Return the (X, Y) coordinate for the center point of the cell that contains the specified text.  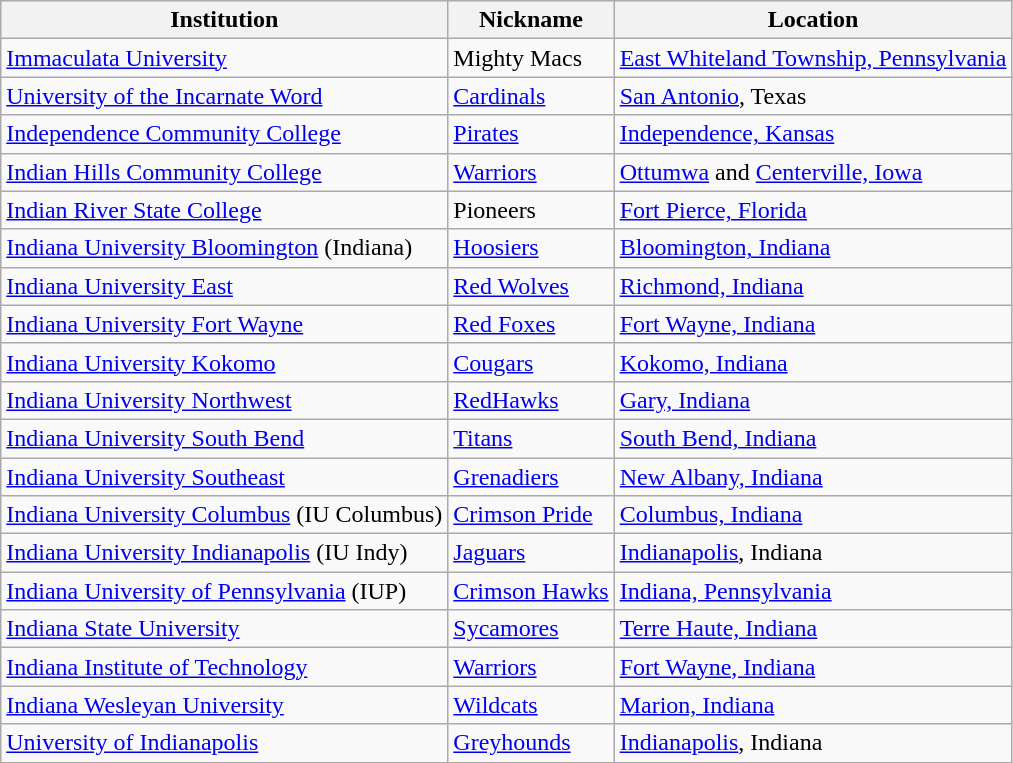
Indiana University Northwest (224, 400)
Pirates (531, 134)
Indian River State College (224, 210)
Ottumwa and Centerville, Iowa (813, 172)
Indiana University South Bend (224, 438)
Independence Community College (224, 134)
Hoosiers (531, 248)
Richmond, Indiana (813, 286)
Crimson Pride (531, 515)
Cardinals (531, 96)
Grenadiers (531, 477)
Indiana University of Pennsylvania (IUP) (224, 591)
Indiana University Bloomington (Indiana) (224, 248)
Indiana State University (224, 629)
University of the Incarnate Word (224, 96)
Marion, Indiana (813, 705)
Indiana University East (224, 286)
Indiana Institute of Technology (224, 667)
RedHawks (531, 400)
Fort Pierce, Florida (813, 210)
Independence, Kansas (813, 134)
Indiana Wesleyan University (224, 705)
Indiana University Kokomo (224, 362)
Indiana, Pennsylvania (813, 591)
Jaguars (531, 553)
Gary, Indiana (813, 400)
Crimson Hawks (531, 591)
South Bend, Indiana (813, 438)
Indiana University Southeast (224, 477)
Immaculata University (224, 58)
Mighty Macs (531, 58)
Institution (224, 20)
Columbus, Indiana (813, 515)
Indian Hills Community College (224, 172)
Red Wolves (531, 286)
Indiana University Indianapolis (IU Indy) (224, 553)
Kokomo, Indiana (813, 362)
Greyhounds (531, 743)
Bloomington, Indiana (813, 248)
Indiana University Columbus (IU Columbus) (224, 515)
Titans (531, 438)
Cougars (531, 362)
Wildcats (531, 705)
Indiana University Fort Wayne (224, 324)
Location (813, 20)
University of Indianapolis (224, 743)
New Albany, Indiana (813, 477)
Pioneers (531, 210)
Terre Haute, Indiana (813, 629)
San Antonio, Texas (813, 96)
Red Foxes (531, 324)
Nickname (531, 20)
Sycamores (531, 629)
East Whiteland Township, Pennsylvania (813, 58)
